Search for the cell housing the specified text and yield its [x, y] center coordinate. 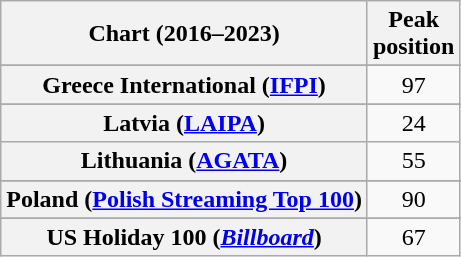
90 [413, 199]
Greece International (IFPI) [184, 85]
Lithuania (AGATA) [184, 161]
97 [413, 85]
55 [413, 161]
US Holiday 100 (Billboard) [184, 237]
Chart (2016–2023) [184, 34]
24 [413, 123]
Poland (Polish Streaming Top 100) [184, 199]
Peakposition [413, 34]
67 [413, 237]
Latvia (LAIPA) [184, 123]
